For the text-containing cell, return its midpoint in (X, Y) coordinate format. 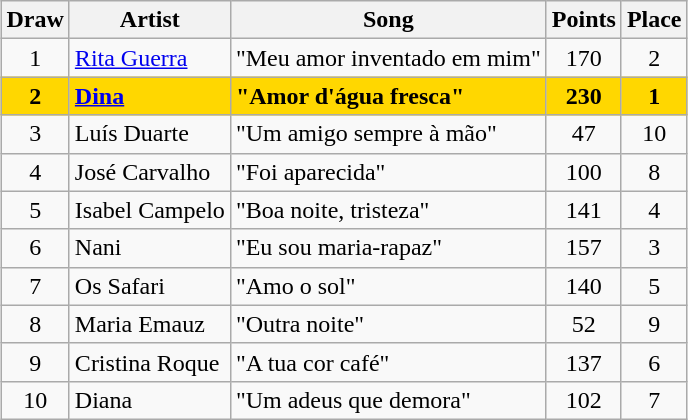
"Amo o sol" (388, 286)
52 (584, 324)
"Meu amor inventado em mim" (388, 58)
"Amor d'água fresca" (388, 96)
230 (584, 96)
170 (584, 58)
Rita Guerra (150, 58)
Song (388, 20)
Artist (150, 20)
137 (584, 362)
Maria Emauz (150, 324)
"Boa noite, tristeza" (388, 210)
"Um amigo sempre à mão" (388, 134)
100 (584, 172)
140 (584, 286)
Nani (150, 248)
Points (584, 20)
47 (584, 134)
"A tua cor café" (388, 362)
"Eu sou maria-rapaz" (388, 248)
102 (584, 400)
Dina (150, 96)
Diana (150, 400)
Isabel Campelo (150, 210)
141 (584, 210)
José Carvalho (150, 172)
"Foi aparecida" (388, 172)
Os Safari (150, 286)
Draw (35, 20)
"Outra noite" (388, 324)
"Um adeus que demora" (388, 400)
Luís Duarte (150, 134)
Cristina Roque (150, 362)
Place (654, 20)
157 (584, 248)
